From the cell containing the given text, extract its center point as [x, y] coordinate. 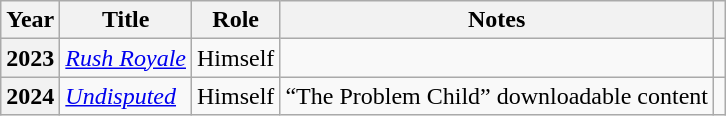
Title [126, 20]
2023 [30, 58]
2024 [30, 96]
Rush Royale [126, 58]
Undisputed [126, 96]
Notes [497, 20]
Year [30, 20]
Role [236, 20]
“The Problem Child” downloadable content [497, 96]
